Determine the [X, Y] coordinate at the center of the cell enclosing the given text.  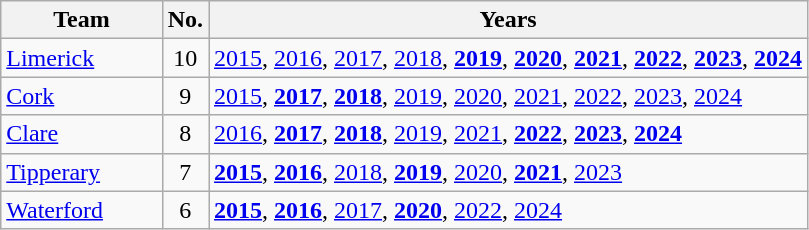
Clare [82, 134]
8 [185, 134]
6 [185, 210]
7 [185, 172]
2015, 2016, 2017, 2018, 2019, 2020, 2021, 2022, 2023, 2024 [508, 58]
Tipperary [82, 172]
2016, 2017, 2018, 2019, 2021, 2022, 2023, 2024 [508, 134]
Cork [82, 96]
2015, 2017, 2018, 2019, 2020, 2021, 2022, 2023, 2024 [508, 96]
10 [185, 58]
2015, 2016, 2018, 2019, 2020, 2021, 2023 [508, 172]
Limerick [82, 58]
9 [185, 96]
Years [508, 20]
No. [185, 20]
2015, 2016, 2017, 2020, 2022, 2024 [508, 210]
Team [82, 20]
Waterford [82, 210]
